Return the [x, y] coordinate for the center point of the cell that contains the specified text.  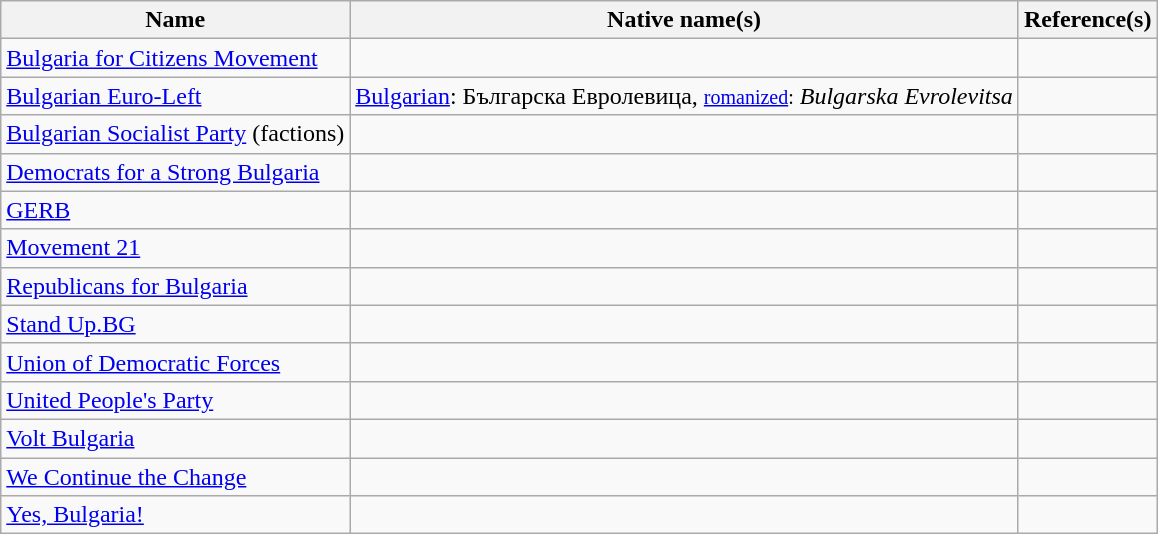
Bulgaria for Citizens Movement [176, 58]
Democrats for a Strong Bulgaria [176, 172]
Volt Bulgaria [176, 438]
Union of Democratic Forces [176, 362]
Movement 21 [176, 248]
Republicans for Bulgaria [176, 286]
Stand Up.BG [176, 324]
GERB [176, 210]
We Continue the Change [176, 477]
Bulgarian: Българска Евролевица, romanized: Bulgarska Evrolevitsa [684, 96]
Bulgarian Socialist Party (factions) [176, 134]
Bulgarian Euro-Left [176, 96]
United People's Party [176, 400]
Yes, Bulgaria! [176, 515]
Reference(s) [1088, 20]
Native name(s) [684, 20]
Name [176, 20]
